Return (X, Y) of the center of cell containing provided text 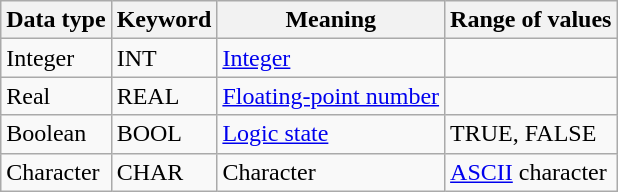
Boolean (56, 134)
INT (164, 58)
CHAR (164, 172)
BOOL (164, 134)
Floating-point number (331, 96)
Real (56, 96)
REAL (164, 96)
TRUE, FALSE (531, 134)
Meaning (331, 20)
ASCII character (531, 172)
Keyword (164, 20)
Logic state (331, 134)
Range of values (531, 20)
Data type (56, 20)
